Determine the [X, Y] coordinate at the center of the cell enclosing the given text.  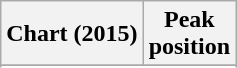
Chart (2015) [72, 34]
Peak position [189, 34]
